Pinpoint the cell where the given text exists, returning its [x, y] midpoint coordinate. 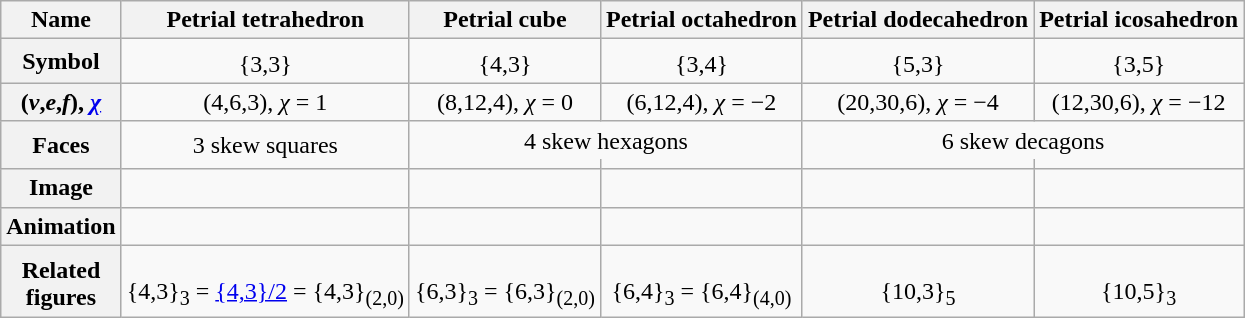
{6,4}3 = {6,4}(4,0) [701, 280]
(20,30,6), χ = −4 [918, 102]
{4,3} [504, 62]
{3,5} [1139, 62]
Image [61, 188]
Relatedfigures [61, 280]
Petrial tetrahedron [265, 20]
{3,4} [701, 62]
{3,3} [265, 62]
(4,6,3), χ = 1 [265, 102]
(v,e,f), χ [61, 102]
4 skew hexagons [606, 140]
(6,12,4), χ = −2 [701, 102]
Petrial cube [504, 20]
Name [61, 20]
Petrial octahedron [701, 20]
{4,3}3 = {4,3}/2 = {4,3}(2,0) [265, 280]
(8,12,4), χ = 0 [504, 102]
Petrial icosahedron [1139, 20]
{6,3}3 = {6,3}(2,0) [504, 280]
6 skew decagons [1022, 140]
3 skew squares [265, 145]
Faces [61, 145]
(12,30,6), χ = −12 [1139, 102]
Animation [61, 226]
{10,5}3 [1139, 280]
Petrial dodecahedron [918, 20]
Symbol [61, 62]
{10,3}5 [918, 280]
{5,3} [918, 62]
